Identify which cell holds the provided text, then report its (x, y) central coordinate. 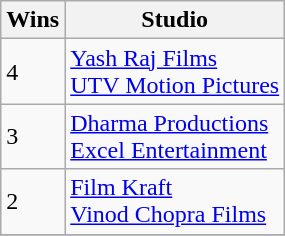
Wins (33, 20)
Yash Raj FilmsUTV Motion Pictures (175, 72)
3 (33, 136)
2 (33, 202)
Dharma ProductionsExcel Entertainment (175, 136)
4 (33, 72)
Film KraftVinod Chopra Films (175, 202)
Studio (175, 20)
